Detect which cell encompasses the target text, then output its (X, Y) center coordinate. 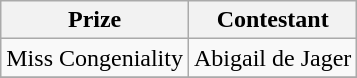
Abigail de Jager (272, 58)
Prize (95, 20)
Miss Congeniality (95, 58)
Contestant (272, 20)
